From the cell containing the given text, extract its center point as (x, y) coordinate. 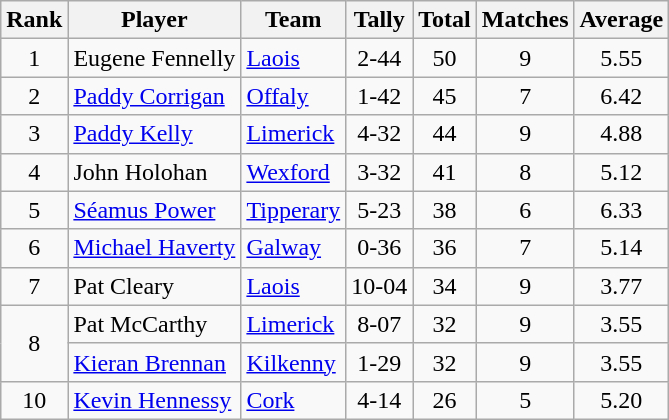
Paddy Corrigan (154, 96)
Wexford (294, 172)
Offaly (294, 96)
1 (34, 58)
6.33 (622, 210)
10-04 (380, 286)
10 (34, 400)
4.88 (622, 134)
Pat Cleary (154, 286)
Michael Haverty (154, 248)
36 (445, 248)
Tally (380, 20)
Kieran Brennan (154, 362)
44 (445, 134)
Kevin Hennessy (154, 400)
5.55 (622, 58)
34 (445, 286)
8-07 (380, 324)
41 (445, 172)
Kilkenny (294, 362)
Séamus Power (154, 210)
3.77 (622, 286)
2 (34, 96)
Pat McCarthy (154, 324)
4-32 (380, 134)
3-32 (380, 172)
Team (294, 20)
50 (445, 58)
5.20 (622, 400)
Player (154, 20)
1-42 (380, 96)
Eugene Fennelly (154, 58)
Tipperary (294, 210)
Paddy Kelly (154, 134)
Rank (34, 20)
Matches (525, 20)
Cork (294, 400)
4-14 (380, 400)
38 (445, 210)
5.14 (622, 248)
26 (445, 400)
45 (445, 96)
Average (622, 20)
0-36 (380, 248)
2-44 (380, 58)
3 (34, 134)
4 (34, 172)
1-29 (380, 362)
Galway (294, 248)
John Holohan (154, 172)
5.12 (622, 172)
5-23 (380, 210)
Total (445, 20)
6.42 (622, 96)
